For the text-containing cell, return its midpoint in (x, y) coordinate format. 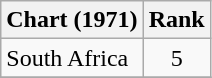
Rank (176, 20)
Chart (1971) (72, 20)
5 (176, 58)
South Africa (72, 58)
